Scan for the cell matching the given text and deliver its [X, Y] coordinate at center. 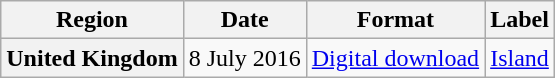
Region [92, 20]
Digital download [395, 58]
United Kingdom [92, 58]
Label [520, 20]
Format [395, 20]
Date [244, 20]
Island [520, 58]
8 July 2016 [244, 58]
